Return the (x, y) coordinate for the center point of the cell that contains the specified text.  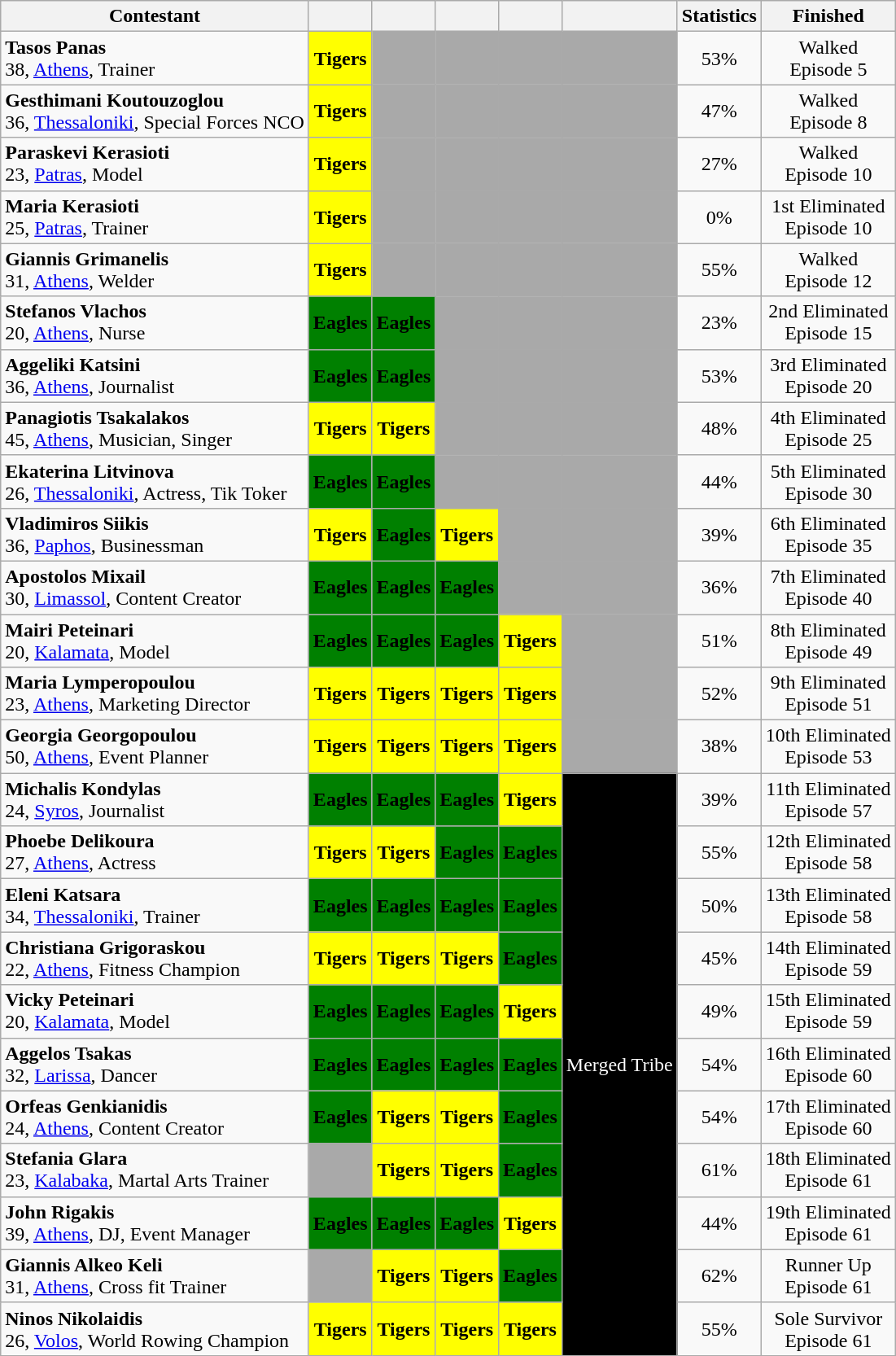
Walked Episode 8 (828, 111)
12th EliminatedEpisode 58 (828, 853)
Finished (828, 16)
2nd EliminatedEpisode 15 (828, 322)
Eleni Katsara34, Thessaloniki, Trainer (155, 905)
27% (719, 164)
38% (719, 747)
8th EliminatedEpisode 49 (828, 640)
Maria Kerasioti25, Patras, Trainer (155, 217)
Giannis Grimanelis31, Athens, Welder (155, 270)
51% (719, 640)
13th EliminatedEpisode 58 (828, 905)
Walked Episode 12 (828, 270)
Stefanos Vlachos20, Athens, Nurse (155, 322)
49% (719, 1011)
19th EliminatedEpisode 61 (828, 1223)
6th EliminatedEpisode 35 (828, 534)
Sole SurvivorEpisode 61 (828, 1328)
John Rigakis39, Athens, DJ, Event Manager (155, 1223)
47% (719, 111)
61% (719, 1170)
Walked Episode 5 (828, 59)
10th EliminatedEpisode 53 (828, 747)
Panagiotis Tsakalakos45, Athens, Musician, Singer (155, 428)
5th EliminatedEpisode 30 (828, 482)
Contestant (155, 16)
9th EliminatedEpisode 51 (828, 693)
Vladimiros Siikis36, Paphos, Businessman (155, 534)
Aggelos Tsakas32, Larissa, Dancer (155, 1065)
Michalis Kondylas24, Syros, Journalist (155, 799)
4th EliminatedEpisode 25 (828, 428)
Tasos Panas38, Athens, Trainer (155, 59)
36% (719, 588)
Aggeliki Katsini36, Athens, Journalist (155, 376)
52% (719, 693)
50% (719, 905)
1st EliminatedEpisode 10 (828, 217)
Orfeas Genkianidis24, Athens, Content Creator (155, 1117)
17th EliminatedEpisode 60 (828, 1117)
Statistics (719, 16)
Merged Tribe (619, 1065)
Runner UpEpisode 61 (828, 1276)
Paraskevi Kerasioti23, Patras, Model (155, 164)
0% (719, 217)
15th EliminatedEpisode 59 (828, 1011)
Gesthimani Koutouzoglou36, Thessaloniki, Special Forces NCO (155, 111)
62% (719, 1276)
16th EliminatedEpisode 60 (828, 1065)
Ninos Nikolaidis26, Volos, World Rowing Champion (155, 1328)
Ekaterina Litvinova26, Thessaloniki, Actress, Tik Toker (155, 482)
3rd EliminatedEpisode 20 (828, 376)
Walked Episode 10 (828, 164)
Georgia Georgopoulou50, Athens, Event Planner (155, 747)
18th EliminatedEpisode 61 (828, 1170)
45% (719, 959)
Phoebe Delikoura27, Athens, Actress (155, 853)
Giannis Alkeo Keli31, Athens, Cross fit Trainer (155, 1276)
11th EliminatedEpisode 57 (828, 799)
23% (719, 322)
Stefania Glara23, Kalabaka, Martal Arts Trainer (155, 1170)
Christiana Grigoraskou22, Athens, Fitness Champion (155, 959)
48% (719, 428)
Mairi Peteinari20, Kalamata, Model (155, 640)
Apostolos Mixail30, Limassol, Content Creator (155, 588)
Vicky Peteinari20, Kalamata, Model (155, 1011)
14th EliminatedEpisode 59 (828, 959)
Maria Lymperopoulou23, Athens, Marketing Director (155, 693)
7th EliminatedEpisode 40 (828, 588)
